Find where the given text appears and provide that cell's center as [X, Y] coordinate. 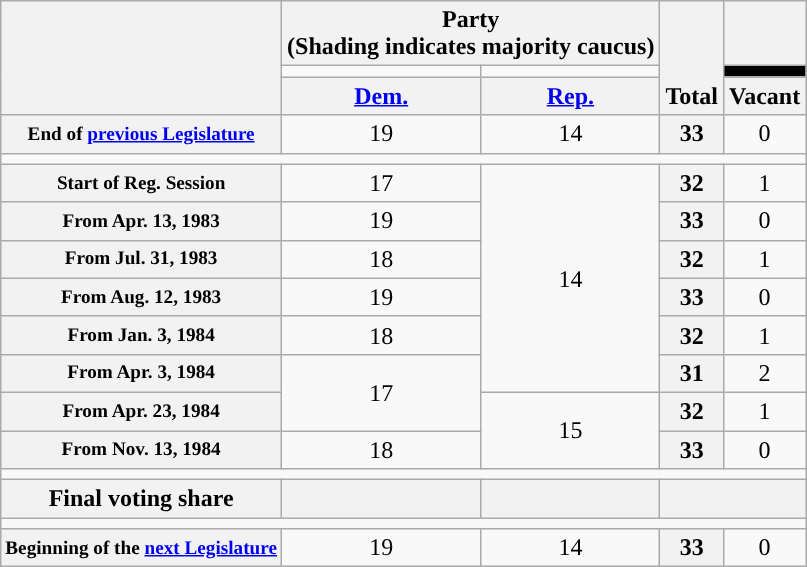
Party (Shading indicates majority caucus) [471, 34]
Vacant [764, 96]
From Aug. 12, 1983 [142, 297]
Rep. [570, 96]
31 [692, 373]
From Apr. 23, 1984 [142, 411]
Start of Reg. Session [142, 183]
Total [692, 58]
From Apr. 13, 1983 [142, 221]
Dem. [382, 96]
From Jul. 31, 1983 [142, 259]
From Nov. 13, 1984 [142, 449]
15 [570, 430]
2 [764, 373]
From Jan. 3, 1984 [142, 335]
Beginning of the next Legislature [142, 548]
From Apr. 3, 1984 [142, 373]
End of previous Legislature [142, 134]
Final voting share [142, 499]
